Identify which cell holds the provided text, then report its [X, Y] central coordinate. 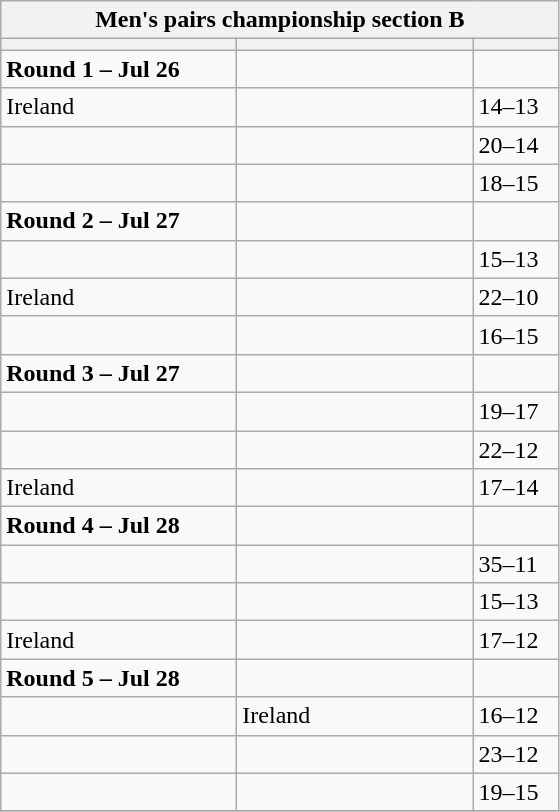
17–12 [516, 640]
19–17 [516, 411]
14–13 [516, 107]
35–11 [516, 564]
Round 2 – Jul 27 [119, 221]
Round 1 – Jul 26 [119, 69]
17–14 [516, 488]
Men's pairs championship section B [280, 20]
16–12 [516, 716]
Round 4 – Jul 28 [119, 526]
Round 3 – Jul 27 [119, 373]
22–10 [516, 297]
20–14 [516, 145]
16–15 [516, 335]
23–12 [516, 754]
Round 5 – Jul 28 [119, 678]
22–12 [516, 449]
18–15 [516, 183]
19–15 [516, 792]
